Return the (X, Y) coordinate for the center point of the cell that contains the specified text.  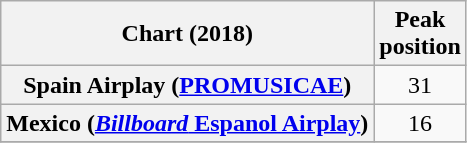
Chart (2018) (188, 34)
Spain Airplay (PROMUSICAE) (188, 85)
Peakposition (420, 34)
16 (420, 123)
Mexico (Billboard Espanol Airplay) (188, 123)
31 (420, 85)
